Find where the given text appears and provide that cell's center as (X, Y) coordinate. 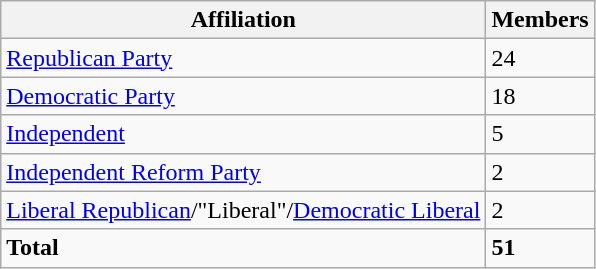
Democratic Party (244, 96)
Independent (244, 134)
Independent Reform Party (244, 172)
Republican Party (244, 58)
Total (244, 248)
18 (540, 96)
Members (540, 20)
51 (540, 248)
Affiliation (244, 20)
24 (540, 58)
Liberal Republican/"Liberal"/Democratic Liberal (244, 210)
5 (540, 134)
